Detect which cell encompasses the target text, then output its (x, y) center coordinate. 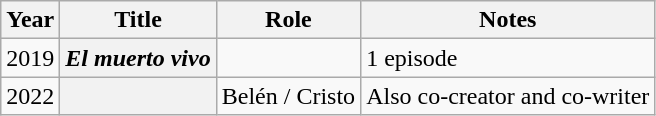
El muerto vivo (138, 58)
Also co-creator and co-writer (508, 96)
1 episode (508, 58)
Year (30, 20)
Title (138, 20)
Role (288, 20)
2022 (30, 96)
2019 (30, 58)
Belén / Cristo (288, 96)
Notes (508, 20)
